Return (X, Y) of the center of cell containing provided text 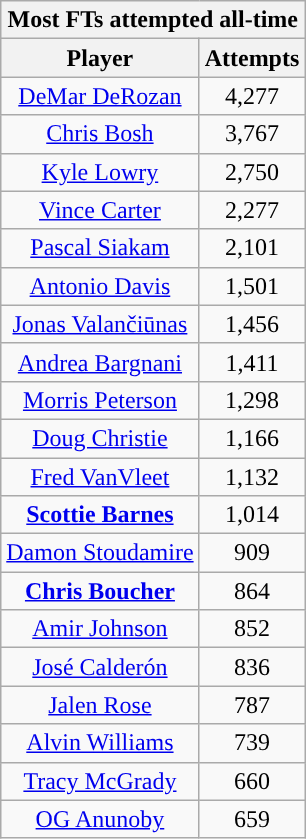
Andrea Bargnani (100, 362)
852 (252, 629)
Amir Johnson (100, 629)
Chris Boucher (100, 591)
OG Anunoby (100, 819)
Attempts (252, 58)
2,101 (252, 248)
Player (100, 58)
739 (252, 743)
1,298 (252, 400)
Kyle Lowry (100, 172)
4,277 (252, 96)
Doug Christie (100, 438)
660 (252, 781)
1,456 (252, 324)
Tracy McGrady (100, 781)
864 (252, 591)
Most FTs attempted all-time (153, 20)
2,277 (252, 210)
Chris Bosh (100, 134)
Antonio Davis (100, 286)
909 (252, 553)
1,411 (252, 362)
Alvin Williams (100, 743)
787 (252, 705)
2,750 (252, 172)
1,132 (252, 477)
1,014 (252, 515)
Jonas Valančiūnas (100, 324)
836 (252, 667)
Jalen Rose (100, 705)
3,767 (252, 134)
Damon Stoudamire (100, 553)
Pascal Siakam (100, 248)
659 (252, 819)
Scottie Barnes (100, 515)
José Calderón (100, 667)
1,501 (252, 286)
Morris Peterson (100, 400)
DeMar DeRozan (100, 96)
Vince Carter (100, 210)
Fred VanVleet (100, 477)
1,166 (252, 438)
